Detect which cell encompasses the target text, then output its (x, y) center coordinate. 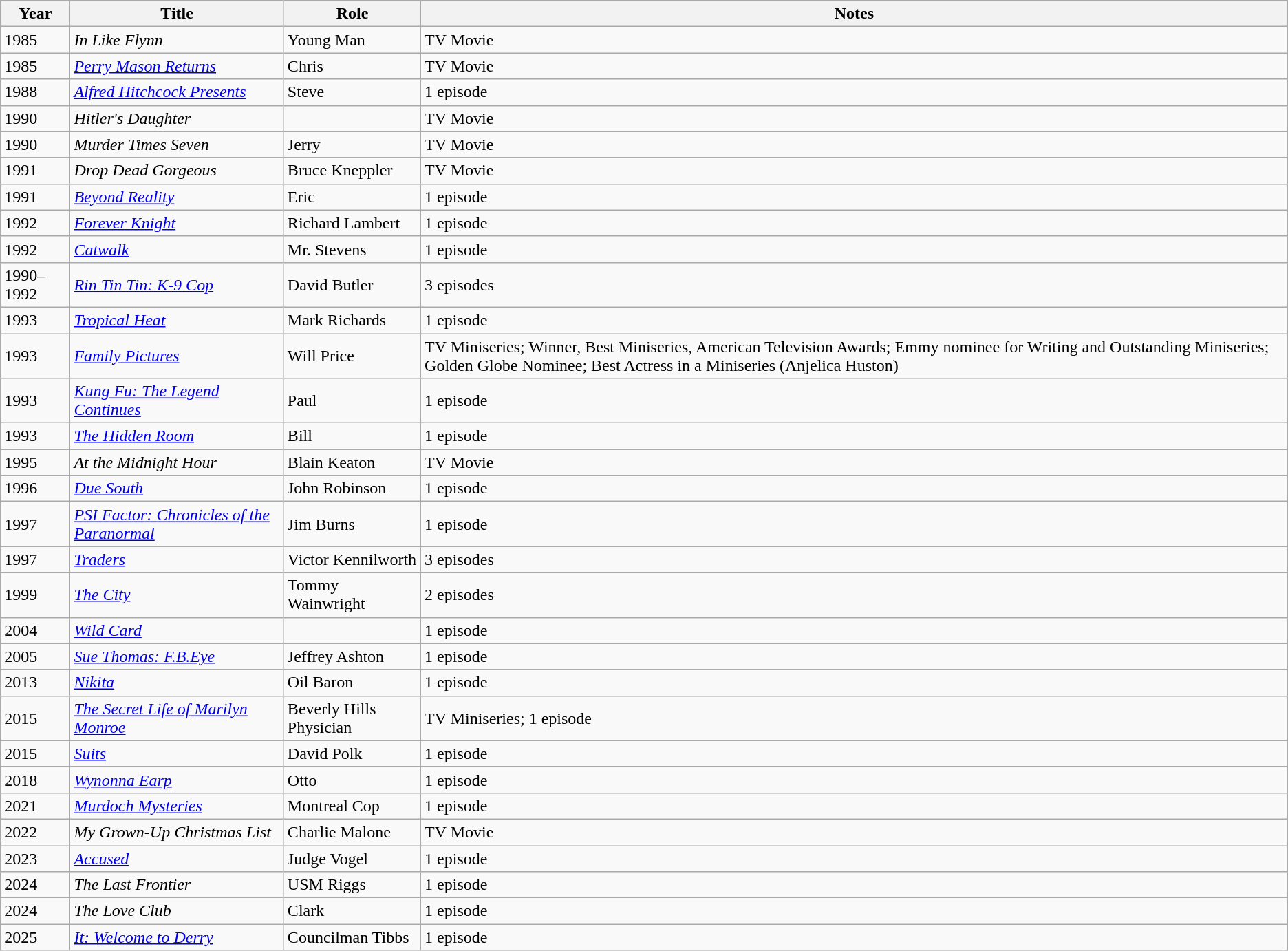
Councilman Tibbs (352, 937)
Forever Knight (177, 223)
In Like Flynn (177, 40)
1990–1992 (36, 285)
Sue Thomas: F.B.Eye (177, 656)
Oil Baron (352, 683)
Montreal Cop (352, 806)
Chris (352, 66)
Otto (352, 780)
2025 (36, 937)
Title (177, 14)
Tommy Wainwright (352, 595)
1996 (36, 489)
2013 (36, 683)
PSI Factor: Chronicles of the Paranormal (177, 524)
Year (36, 14)
The Love Club (177, 911)
Beyond Reality (177, 197)
Mr. Stevens (352, 249)
It: Welcome to Derry (177, 937)
Murder Times Seven (177, 145)
My Grown-Up Christmas List (177, 832)
Due South (177, 489)
2023 (36, 858)
Clark (352, 911)
Nikita (177, 683)
USM Riggs (352, 885)
Alfred Hitchcock Presents (177, 92)
Richard Lambert (352, 223)
Bill (352, 436)
Bruce Kneppler (352, 171)
Wynonna Earp (177, 780)
Role (352, 14)
Eric (352, 197)
Hitler's Daughter (177, 118)
1988 (36, 92)
Mark Richards (352, 320)
Rin Tin Tin: K-9 Cop (177, 285)
TV Miniseries; 1 episode (855, 718)
Drop Dead Gorgeous (177, 171)
Paul (352, 400)
Notes (855, 14)
Kung Fu: The Legend Continues (177, 400)
Suits (177, 754)
2022 (36, 832)
1999 (36, 595)
Family Pictures (177, 355)
Will Price (352, 355)
Tropical Heat (177, 320)
At the Midnight Hour (177, 462)
Traders (177, 559)
2021 (36, 806)
Blain Keaton (352, 462)
John Robinson (352, 489)
Catwalk (177, 249)
Young Man (352, 40)
The City (177, 595)
The Hidden Room (177, 436)
Perry Mason Returns (177, 66)
2005 (36, 656)
Jim Burns (352, 524)
Beverly Hills Physician (352, 718)
Victor Kennilworth (352, 559)
The Last Frontier (177, 885)
Wild Card (177, 630)
Charlie Malone (352, 832)
2 episodes (855, 595)
2004 (36, 630)
Judge Vogel (352, 858)
The Secret Life of Marilyn Monroe (177, 718)
Accused (177, 858)
David Butler (352, 285)
1995 (36, 462)
Murdoch Mysteries (177, 806)
Jerry (352, 145)
David Polk (352, 754)
Steve (352, 92)
Jeffrey Ashton (352, 656)
2018 (36, 780)
